Capture the cell that displays the provided text and extract its [x, y] central coordinate. 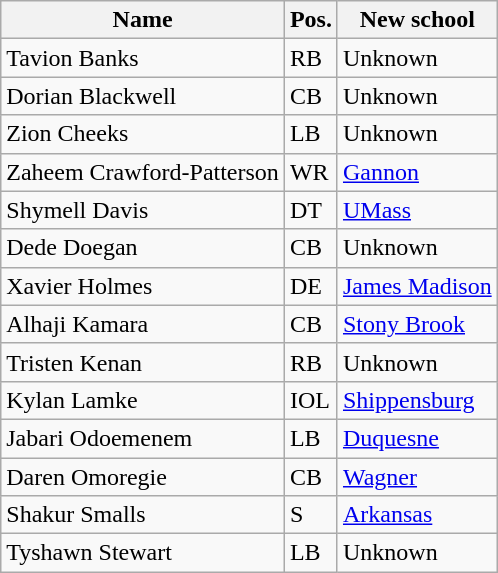
Jabari Odoemenem [143, 438]
Shakur Smalls [143, 515]
Gannon [417, 172]
Arkansas [417, 515]
Alhaji Kamara [143, 324]
Zaheem Crawford-Patterson [143, 172]
Kylan Lamke [143, 400]
Tavion Banks [143, 58]
Stony Brook [417, 324]
New school [417, 20]
Pos. [310, 20]
Zion Cheeks [143, 134]
Name [143, 20]
IOL [310, 400]
Wagner [417, 477]
DT [310, 210]
WR [310, 172]
Shippensburg [417, 400]
S [310, 515]
Dorian Blackwell [143, 96]
Duquesne [417, 438]
James Madison [417, 286]
Dede Doegan [143, 248]
Tyshawn Stewart [143, 553]
DE [310, 286]
Shymell Davis [143, 210]
Daren Omoregie [143, 477]
Xavier Holmes [143, 286]
Tristen Kenan [143, 362]
UMass [417, 210]
